Determine the (X, Y) coordinate at the center of the cell enclosing the given text.  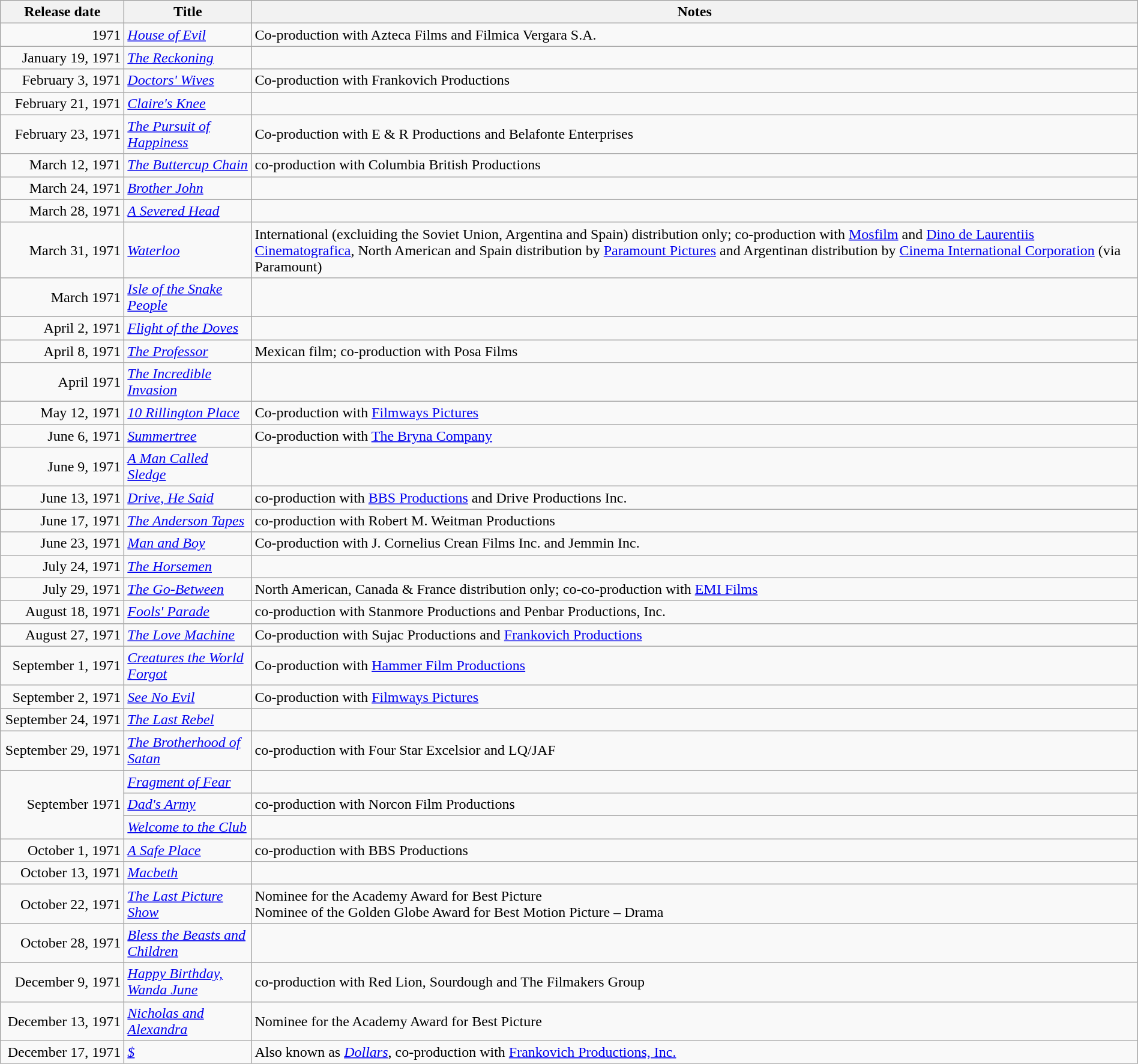
Happy Birthday, Wanda June (188, 982)
August 27, 1971 (62, 635)
The Last Picture Show (188, 904)
co-production with BBS Productions and Drive Productions Inc. (694, 498)
The Last Rebel (188, 719)
The Incredible Invasion (188, 382)
Isle of the Snake People (188, 297)
co-production with Stanmore Productions and Penbar Productions, Inc. (694, 612)
October 28, 1971 (62, 943)
co-production with Columbia British Productions (694, 165)
A Severed Head (188, 211)
The Professor (188, 351)
Dad's Army (188, 805)
Notes (694, 12)
December 13, 1971 (62, 1021)
Nominee for the Academy Award for Best PictureNominee of the Golden Globe Award for Best Motion Picture – Drama (694, 904)
Flight of the Doves (188, 328)
April 1971 (62, 382)
February 23, 1971 (62, 135)
A Safe Place (188, 850)
Brother John (188, 188)
December 17, 1971 (62, 1052)
Co-production with Hammer Film Productions (694, 665)
Fools' Parade (188, 612)
Claire's Knee (188, 103)
Mexican film; co-production with Posa Films (694, 351)
Co-production with J. Cornelius Crean Films Inc. and Jemmin Inc. (694, 543)
Waterloo (188, 250)
February 21, 1971 (62, 103)
Macbeth (188, 873)
March 1971 (62, 297)
Title (188, 12)
Nominee for the Academy Award for Best Picture (694, 1021)
A Man Called Sledge (188, 467)
April 8, 1971 (62, 351)
September 2, 1971 (62, 697)
Also known as Dollars, co-production with Frankovich Productions, Inc. (694, 1052)
The Anderson Tapes (188, 521)
June 6, 1971 (62, 436)
Co-production with E & R Productions and Belafonte Enterprises (694, 135)
co-production with Norcon Film Productions (694, 805)
co-production with Four Star Excelsior and LQ/JAF (694, 751)
Summertree (188, 436)
$ (188, 1052)
March 28, 1971 (62, 211)
See No Evil (188, 697)
Co-production with Sujac Productions and Frankovich Productions (694, 635)
10 Rillington Place (188, 413)
December 9, 1971 (62, 982)
The Brotherhood of Satan (188, 751)
Co-production with The Bryna Company (694, 436)
The Pursuit of Happiness (188, 135)
co-production with Red Lion, Sourdough and The Filmakers Group (694, 982)
March 24, 1971 (62, 188)
The Love Machine (188, 635)
co-production with BBS Productions (694, 850)
co-production with Robert M. Weitman Productions (694, 521)
October 1, 1971 (62, 850)
Nicholas and Alexandra (188, 1021)
September 1, 1971 (62, 665)
The Go-Between (188, 589)
May 12, 1971 (62, 413)
House of Evil (188, 35)
June 9, 1971 (62, 467)
North American, Canada & France distribution only; co-co-production with EMI Films (694, 589)
Welcome to the Club (188, 827)
June 17, 1971 (62, 521)
January 19, 1971 (62, 58)
Release date (62, 12)
August 18, 1971 (62, 612)
September 24, 1971 (62, 719)
1971 (62, 35)
June 13, 1971 (62, 498)
The Horsemen (188, 566)
February 3, 1971 (62, 80)
September 1971 (62, 804)
Co-production with Frankovich Productions (694, 80)
March 31, 1971 (62, 250)
April 2, 1971 (62, 328)
July 24, 1971 (62, 566)
Bless the Beasts and Children (188, 943)
Fragment of Fear (188, 781)
October 22, 1971 (62, 904)
Co-production with Azteca Films and Filmica Vergara S.A. (694, 35)
September 29, 1971 (62, 751)
Man and Boy (188, 543)
The Buttercup Chain (188, 165)
June 23, 1971 (62, 543)
The Reckoning (188, 58)
Doctors' Wives (188, 80)
Drive, He Said (188, 498)
July 29, 1971 (62, 589)
March 12, 1971 (62, 165)
October 13, 1971 (62, 873)
Creatures the World Forgot (188, 665)
